Locate the cell with the specified text and output its (X, Y) center coordinate. 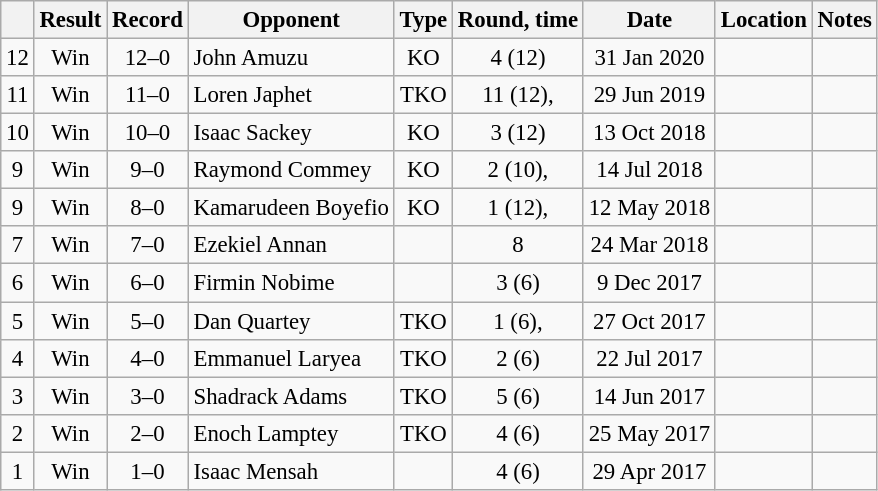
24 Mar 2018 (649, 245)
6 (18, 283)
Opponent (291, 20)
3 (18, 396)
12 May 2018 (649, 208)
Shadrack Adams (291, 396)
Kamarudeen Boyefio (291, 208)
27 Oct 2017 (649, 321)
10–0 (148, 133)
Result (70, 20)
1 (18, 471)
10 (18, 133)
8–0 (148, 208)
Isaac Mensah (291, 471)
Type (423, 20)
11 (18, 95)
12 (18, 58)
13 Oct 2018 (649, 133)
5–0 (148, 321)
4 (12) (518, 58)
7–0 (148, 245)
11 (12), (518, 95)
29 Jun 2019 (649, 95)
Firmin Nobime (291, 283)
Dan Quartey (291, 321)
Raymond Commey (291, 170)
Record (148, 20)
Emmanuel Laryea (291, 358)
8 (518, 245)
2–0 (148, 433)
2 (18, 433)
Loren Japhet (291, 95)
7 (18, 245)
Round, time (518, 20)
2 (6) (518, 358)
Date (649, 20)
31 Jan 2020 (649, 58)
4 (18, 358)
14 Jun 2017 (649, 396)
6–0 (148, 283)
1 (12), (518, 208)
John Amuzu (291, 58)
3 (12) (518, 133)
14 Jul 2018 (649, 170)
25 May 2017 (649, 433)
5 (18, 321)
2 (10), (518, 170)
Enoch Lamptey (291, 433)
Location (764, 20)
Notes (844, 20)
22 Jul 2017 (649, 358)
9 Dec 2017 (649, 283)
3–0 (148, 396)
4–0 (148, 358)
1 (6), (518, 321)
12–0 (148, 58)
29 Apr 2017 (649, 471)
3 (6) (518, 283)
9–0 (148, 170)
1–0 (148, 471)
Isaac Sackey (291, 133)
Ezekiel Annan (291, 245)
5 (6) (518, 396)
11–0 (148, 95)
